Provide the [X, Y] coordinate of the cell's center where the given text is located.  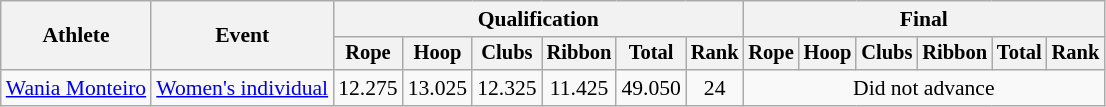
Women's individual [242, 88]
12.325 [506, 88]
13.025 [438, 88]
Did not advance [924, 88]
Qualification [538, 19]
49.050 [650, 88]
Final [924, 19]
11.425 [580, 88]
24 [715, 88]
12.275 [368, 88]
Event [242, 36]
Wania Monteiro [76, 88]
Athlete [76, 36]
